Find where the given text appears and provide that cell's center as [X, Y] coordinate. 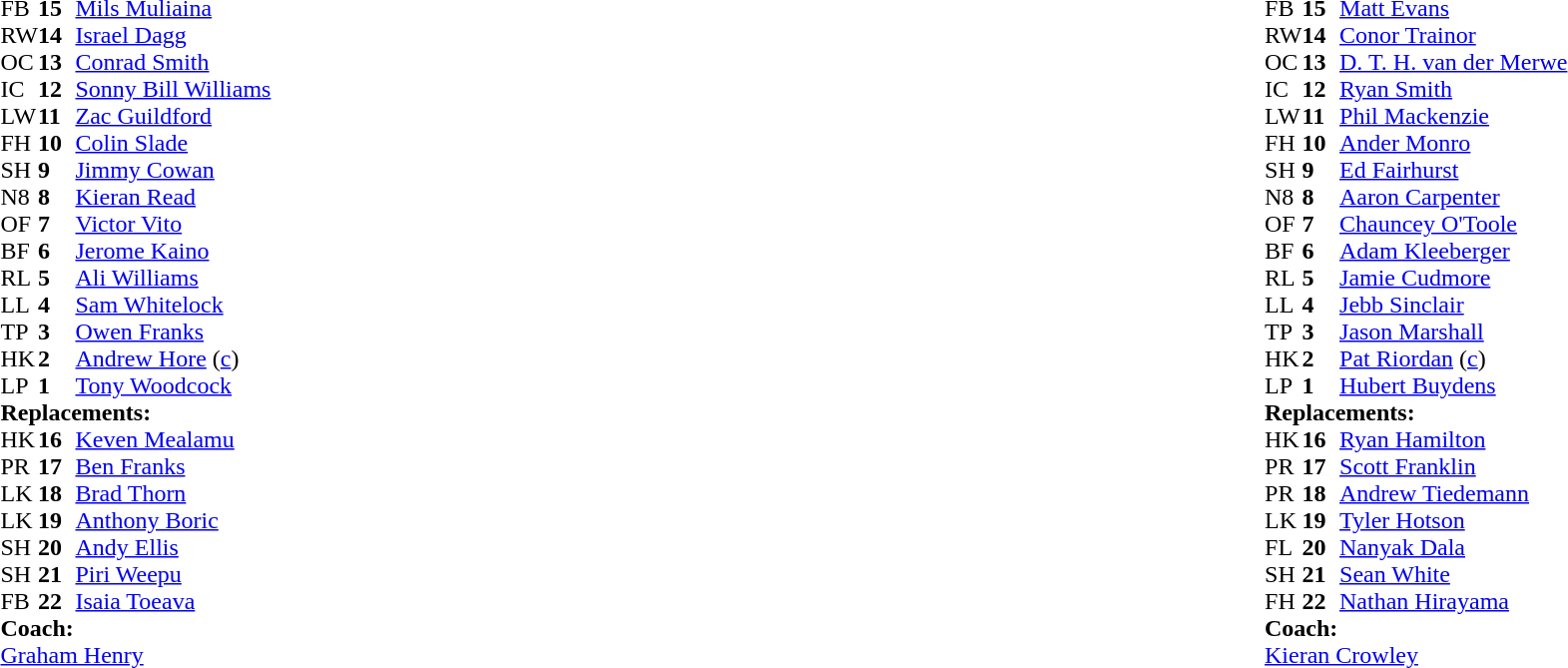
Jerome Kaino [174, 252]
Piri Weepu [174, 575]
Hubert Buydens [1453, 385]
Jason Marshall [1453, 332]
Ed Fairhurst [1453, 170]
Anthony Boric [174, 521]
Ander Monro [1453, 144]
Graham Henry [136, 655]
Tyler Hotson [1453, 521]
Jimmy Cowan [174, 170]
Victor Vito [174, 224]
Andrew Tiedemann [1453, 493]
Colin Slade [174, 144]
Jamie Cudmore [1453, 278]
Ryan Hamilton [1453, 439]
Pat Riordan (c) [1453, 359]
Tony Woodcock [174, 385]
Ben Franks [174, 467]
Conor Trainor [1453, 36]
Andrew Hore (c) [174, 359]
Andy Ellis [174, 547]
Kieran Read [174, 198]
Chauncey O'Toole [1453, 224]
Ryan Smith [1453, 90]
D. T. H. van der Merwe [1453, 62]
FL [1284, 547]
Isaia Toeava [174, 601]
Zac Guildford [174, 116]
Kieran Crowley [1415, 655]
Jebb Sinclair [1453, 306]
Phil Mackenzie [1453, 116]
Nathan Hirayama [1453, 601]
Owen Franks [174, 332]
Nanyak Dala [1453, 547]
Ali Williams [174, 278]
Conrad Smith [174, 62]
Brad Thorn [174, 493]
Aaron Carpenter [1453, 198]
Israel Dagg [174, 36]
FB [19, 601]
Keven Mealamu [174, 439]
Scott Franklin [1453, 467]
Sean White [1453, 575]
Sam Whitelock [174, 306]
Sonny Bill Williams [174, 90]
Adam Kleeberger [1453, 252]
